Capture the cell that displays the provided text and extract its (x, y) central coordinate. 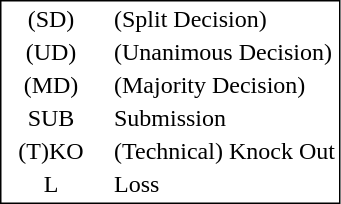
Submission (224, 119)
(T)KO (50, 151)
L (50, 185)
Loss (224, 185)
(Unanimous Decision) (224, 53)
(UD) (50, 53)
(Technical) Knock Out (224, 151)
(MD) (50, 85)
SUB (50, 119)
(SD) (50, 19)
(Majority Decision) (224, 85)
(Split Decision) (224, 19)
